Identify which cell holds the provided text, then report its (x, y) central coordinate. 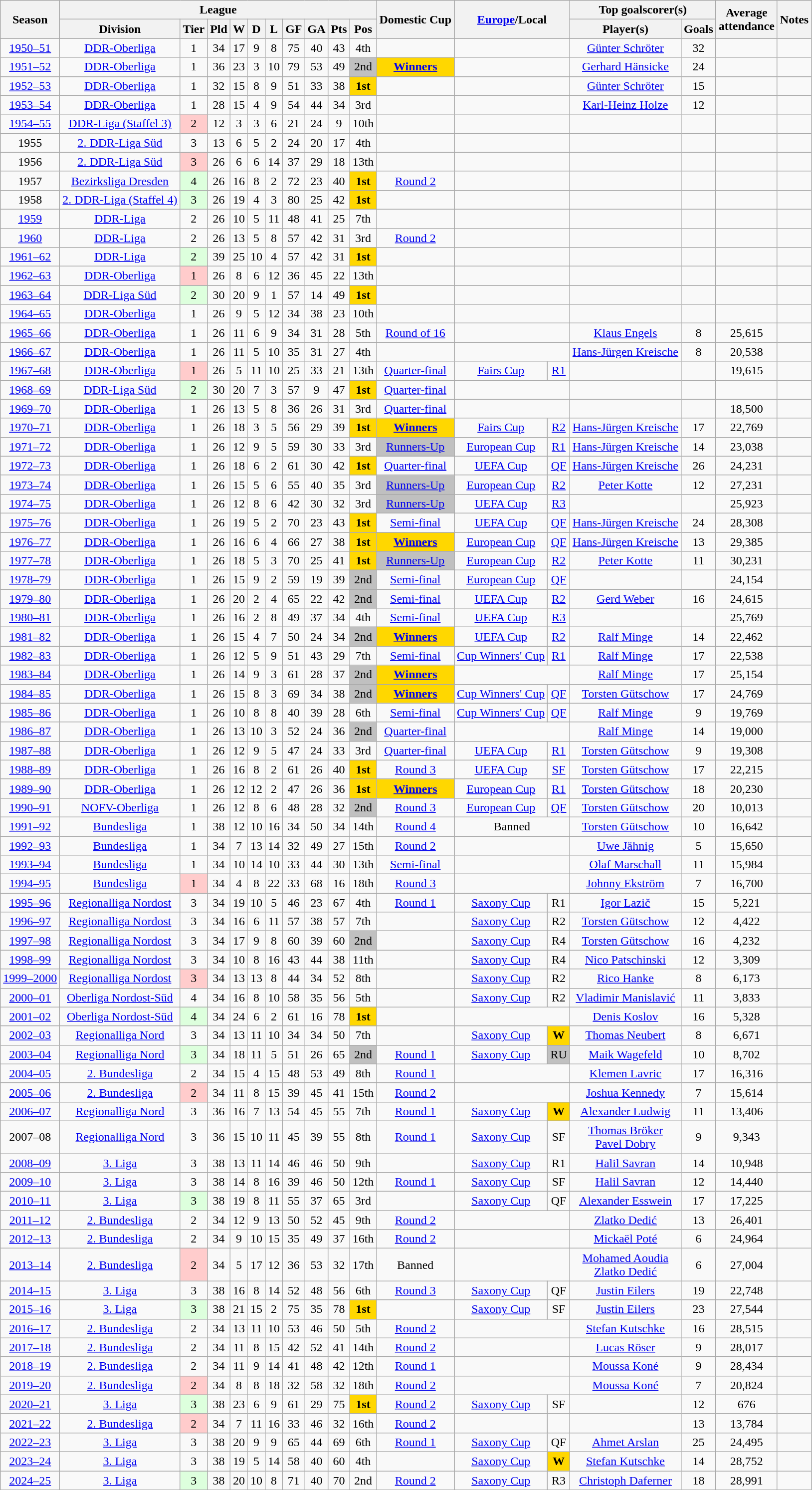
Mickaël Poté (625, 1239)
17th (363, 1264)
Lucas Röser (625, 1347)
Domestic Cup (415, 19)
Round 4 (415, 826)
1986–87 (30, 732)
28,752 (746, 1461)
Gerd Weber (625, 599)
2001–02 (30, 1016)
11th (363, 960)
9,343 (746, 1137)
Averageattendance (746, 19)
2011–12 (30, 1220)
28,017 (746, 1347)
Round of 16 (415, 333)
1997–98 (30, 941)
Pts (339, 29)
68 (316, 884)
Mohamed AoudiaZlatko Dedić (625, 1264)
2009–10 (30, 1182)
27,004 (746, 1264)
66 (294, 541)
DDR-Liga (Staffel 3) (120, 124)
Pld (219, 29)
16,642 (746, 826)
1969–70 (30, 409)
27,231 (746, 485)
1992–93 (30, 846)
80 (294, 200)
20,230 (746, 788)
3,309 (746, 960)
22,215 (746, 769)
GA (316, 29)
79 (294, 67)
1955 (30, 143)
Karl-Heinz Holze (625, 105)
2000–01 (30, 997)
1995–96 (30, 903)
28,434 (746, 1366)
2020–21 (30, 1404)
2017–18 (30, 1347)
Europe/Local (512, 19)
1980–81 (30, 618)
2006–07 (30, 1111)
1954–55 (30, 124)
1991–92 (30, 826)
72 (294, 181)
1966–67 (30, 352)
Gerhard Hänsicke (625, 67)
L (274, 29)
Igor Lazič (625, 903)
2019–20 (30, 1385)
Tier (194, 29)
24,769 (746, 694)
2016–17 (30, 1328)
19,769 (746, 713)
1977–78 (30, 561)
22,769 (746, 428)
1973–74 (30, 485)
Thomas Neubert (625, 1035)
4,232 (746, 941)
5,328 (746, 1016)
24,154 (746, 580)
8,702 (746, 1054)
2. DDR-Liga (Staffel 4) (120, 200)
13,784 (746, 1423)
29,385 (746, 541)
20,824 (746, 1385)
14,440 (746, 1182)
2008–09 (30, 1163)
18,500 (746, 409)
Division (120, 29)
2015–16 (30, 1309)
2018–19 (30, 1366)
25,769 (746, 618)
28,308 (746, 522)
1951–52 (30, 67)
1953–54 (30, 105)
Klemen Lavric (625, 1073)
Top goalscorer(s) (642, 10)
1962–63 (30, 276)
25,923 (746, 503)
1975–76 (30, 522)
1983–84 (30, 675)
Joshua Kennedy (625, 1092)
League (218, 10)
24,495 (746, 1442)
1979–80 (30, 599)
D (256, 29)
6,671 (746, 1035)
15,650 (746, 846)
25,615 (746, 333)
22,538 (746, 656)
1990–91 (30, 807)
1996–97 (30, 922)
67 (339, 903)
17,225 (746, 1201)
22,462 (746, 637)
Olaf Marschall (625, 865)
1961–62 (30, 257)
1985–86 (30, 713)
Player(s) (625, 29)
25,154 (746, 675)
Klaus Engels (625, 333)
1964–65 (30, 314)
28,515 (746, 1328)
2022–23 (30, 1442)
1994–95 (30, 884)
Uwe Jähnig (625, 846)
2010–11 (30, 1201)
Christoph Daferner (625, 1481)
19,000 (746, 732)
1952–53 (30, 86)
71 (294, 1481)
15,614 (746, 1092)
1960 (30, 238)
1987–88 (30, 750)
13,406 (746, 1111)
2003–04 (30, 1054)
1963–64 (30, 295)
2005–06 (30, 1092)
Goals (699, 29)
19,615 (746, 371)
22,748 (746, 1290)
Zlatko Dedić (625, 1220)
Maik Wagefeld (625, 1054)
Johnny Ekström (625, 884)
Nico Patschinski (625, 960)
26,401 (746, 1220)
676 (746, 1404)
Bezirksliga Dresden (120, 181)
Season (30, 19)
1957 (30, 181)
2012–13 (30, 1239)
Pos (363, 29)
28,991 (746, 1481)
1959 (30, 219)
1965–66 (30, 333)
Alexander Esswein (625, 1201)
2023–24 (30, 1461)
19,308 (746, 750)
4,422 (746, 922)
1974–75 (30, 503)
NOFV-Oberliga (120, 807)
1988–89 (30, 769)
Ahmet Arslan (625, 1442)
2002–03 (30, 1035)
2013–14 (30, 1264)
1984–85 (30, 694)
Alexander Ludwig (625, 1111)
1993–94 (30, 865)
Thomas BrökerPavel Dobry (625, 1137)
10,948 (746, 1163)
GF (294, 29)
2024–25 (30, 1481)
2021–22 (30, 1423)
16,316 (746, 1073)
3,833 (746, 997)
1999–2000 (30, 979)
RU (559, 1054)
1971–72 (30, 447)
1958 (30, 200)
1981–82 (30, 637)
1956 (30, 162)
1989–90 (30, 788)
1982–83 (30, 656)
1970–71 (30, 428)
10,013 (746, 807)
Notes (794, 19)
Vladimir Manislavić (625, 997)
16,700 (746, 884)
2004–05 (30, 1073)
6,173 (746, 979)
30,231 (746, 561)
1976–77 (30, 541)
Rico Hanke (625, 979)
24,231 (746, 466)
1978–79 (30, 580)
2007–08 (30, 1137)
24,615 (746, 599)
1968–69 (30, 390)
1998–99 (30, 960)
1972–73 (30, 466)
24,964 (746, 1239)
5,221 (746, 903)
2014–15 (30, 1290)
Denis Koslov (625, 1016)
27,544 (746, 1309)
1967–68 (30, 371)
23,038 (746, 447)
20,538 (746, 352)
15,984 (746, 865)
1950–51 (30, 48)
